Return [X, Y] of the center of cell containing provided text 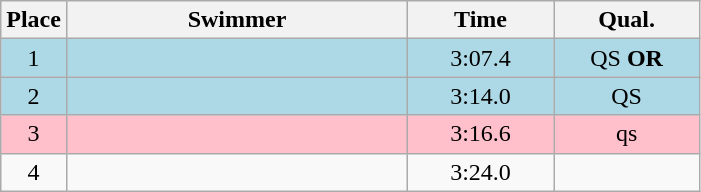
QS [627, 96]
Swimmer [236, 20]
3:24.0 [481, 172]
Qual. [627, 20]
Place [34, 20]
3:07.4 [481, 58]
qs [627, 134]
1 [34, 58]
3 [34, 134]
Time [481, 20]
4 [34, 172]
3:14.0 [481, 96]
3:16.6 [481, 134]
2 [34, 96]
QS OR [627, 58]
